Detect which cell encompasses the target text, then output its (X, Y) center coordinate. 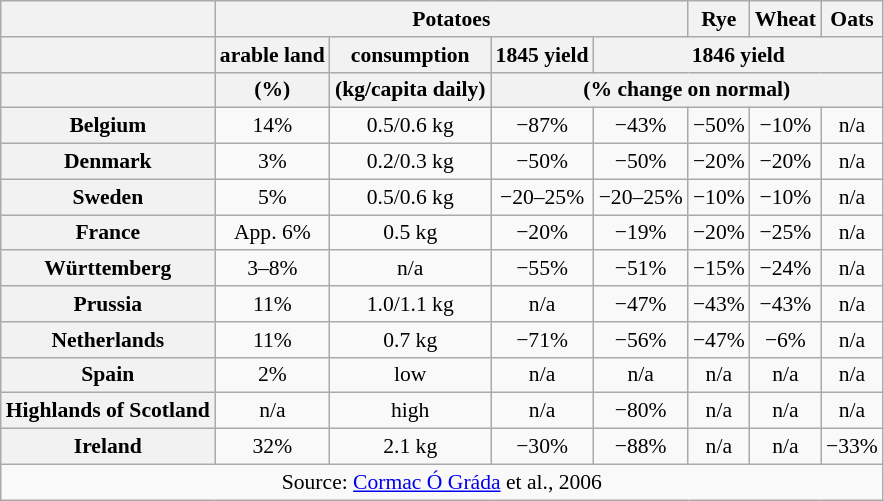
(kg/capita daily) (410, 90)
0.7 kg (410, 340)
Denmark (108, 162)
−55% (542, 269)
−71% (542, 340)
−56% (641, 340)
5% (272, 197)
Prussia (108, 304)
−51% (641, 269)
Potatoes (452, 19)
(% change on normal) (687, 90)
14% (272, 126)
low (410, 375)
arable land (272, 55)
Ireland (108, 447)
32% (272, 447)
Wheat (786, 19)
Source: Cormac Ó Gráda et al., 2006 (442, 482)
Netherlands (108, 340)
−88% (641, 447)
1846 yield (738, 55)
0.2/0.3 kg (410, 162)
Highlands of Scotland (108, 411)
2% (272, 375)
−33% (852, 447)
Spain (108, 375)
Belgium (108, 126)
0.5 kg (410, 233)
−30% (542, 447)
−80% (641, 411)
2.1 kg (410, 447)
Oats (852, 19)
Sweden (108, 197)
high (410, 411)
France (108, 233)
−25% (786, 233)
−87% (542, 126)
−15% (719, 269)
−24% (786, 269)
−19% (641, 233)
3–8% (272, 269)
App. 6% (272, 233)
(%) (272, 90)
1.0/1.1 kg (410, 304)
1845 yield (542, 55)
3% (272, 162)
Württemberg (108, 269)
consumption (410, 55)
−6% (786, 340)
Rye (719, 19)
